Return [x, y] of the center of cell containing provided text 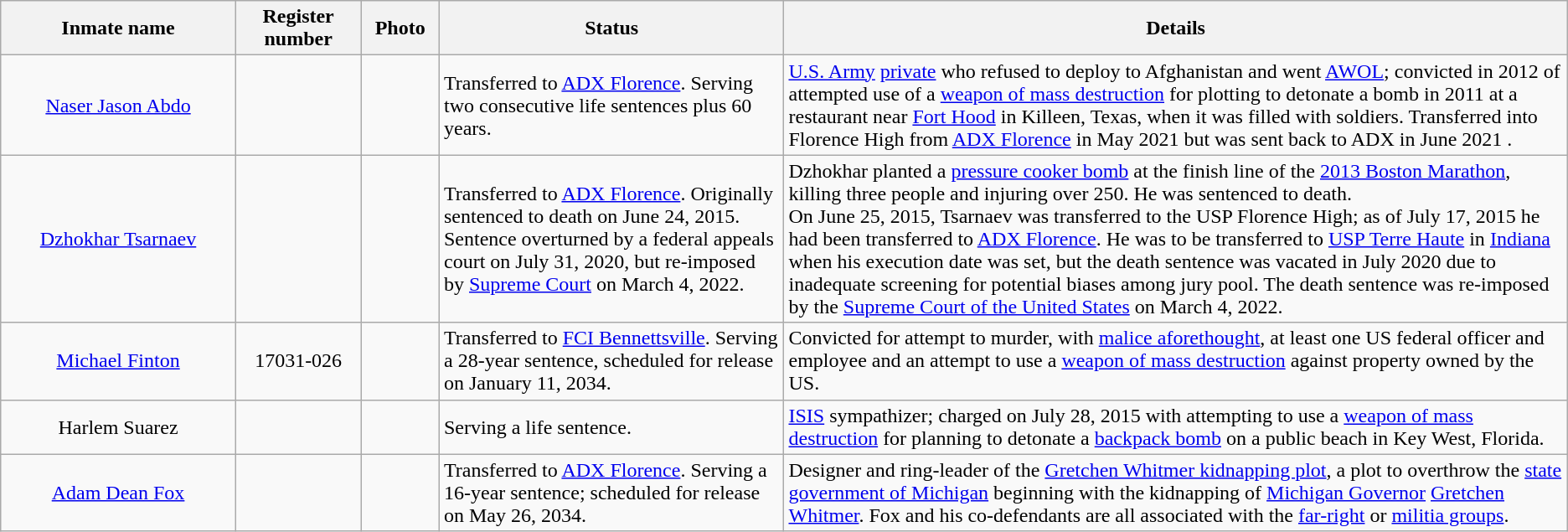
Photo [400, 28]
Adam Dean Fox [119, 493]
Transferred to FCI Bennettsville. Serving a 28-year sentence, scheduled for release on January 11, 2034. [611, 361]
Michael Finton [119, 361]
Details [1176, 28]
Transferred to ADX Florence. Serving a 16-year sentence; scheduled for release on May 26, 2034. [611, 493]
Serving a life sentence. [611, 427]
Inmate name [119, 28]
17031-026 [298, 361]
Harlem Suarez [119, 427]
Naser Jason Abdo [119, 106]
Transferred to ADX Florence. Serving two consecutive life sentences plus 60 years. [611, 106]
Dzhokhar Tsarnaev [119, 239]
Status [611, 28]
Register number [298, 28]
